Return (x, y) of the center of cell containing provided text 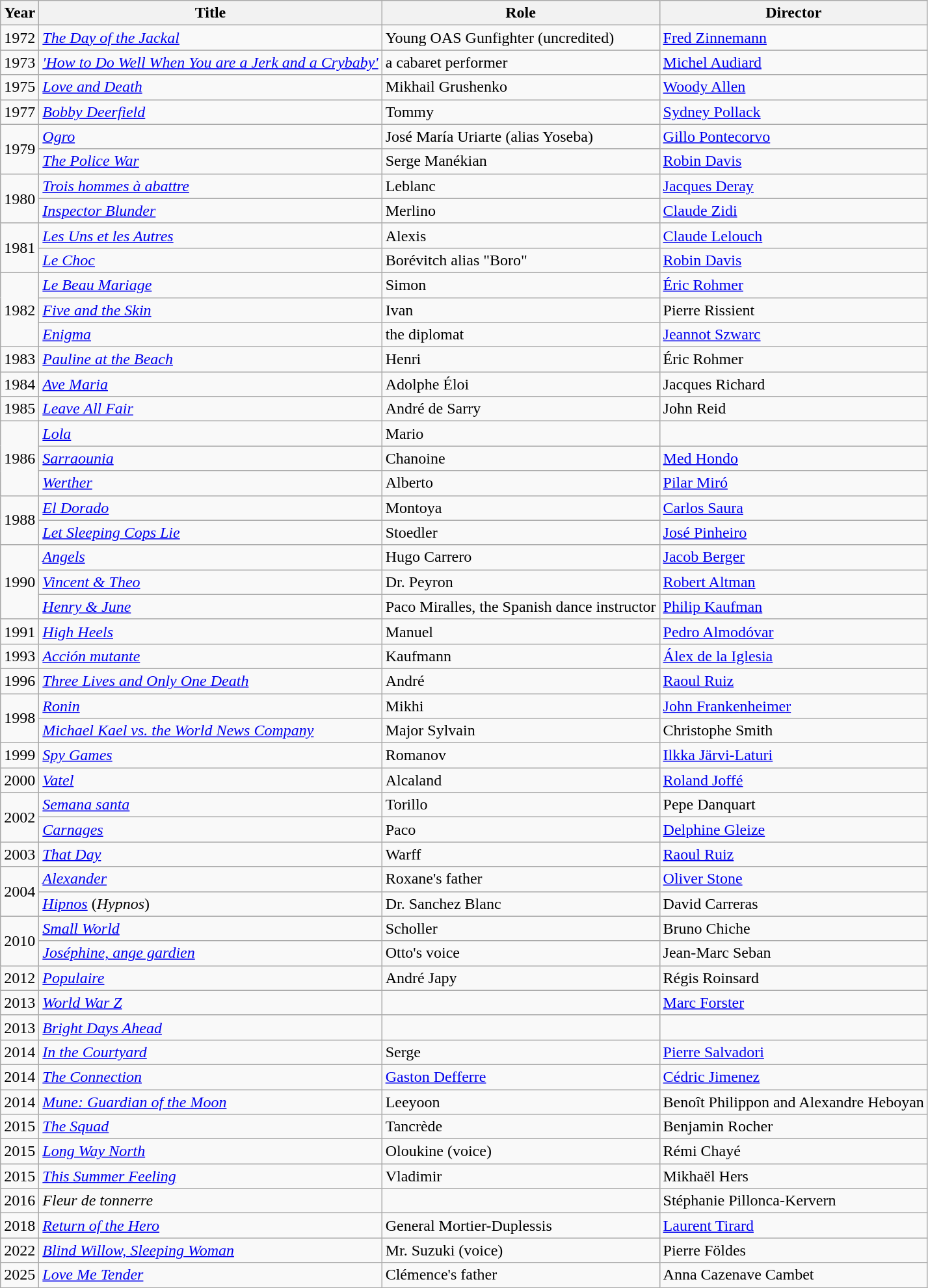
Clémence's father (520, 1275)
Anna Cazenave Cambet (793, 1275)
Lola (211, 434)
The Squad (211, 1127)
Sydney Pollack (793, 112)
Mikhaël Hers (793, 1176)
Med Hondo (793, 458)
Enigma (211, 335)
Claude Lelouch (793, 235)
Three Lives and Only One Death (211, 681)
Spy Games (211, 756)
Warff (520, 854)
Oliver Stone (793, 879)
Ave Maria (211, 384)
1973 (20, 62)
Woody Allen (793, 87)
Borévitch alias "Boro" (520, 260)
1998 (20, 718)
David Carreras (793, 904)
Dr. Peyron (520, 582)
Pauline at the Beach (211, 360)
2002 (20, 817)
Rémi Chayé (793, 1151)
The Day of the Jackal (211, 38)
Scholler (520, 928)
Mikhi (520, 705)
Long Way North (211, 1151)
Director (793, 13)
Semana santa (211, 805)
Kaufmann (520, 656)
1990 (20, 582)
2003 (20, 854)
Romanov (520, 756)
Jacques Richard (793, 384)
1983 (20, 360)
Bruno Chiche (793, 928)
Tommy (520, 112)
Hugo Carrero (520, 557)
Jean-Marc Seban (793, 953)
Henri (520, 360)
Jacques Deray (793, 186)
Major Sylvain (520, 731)
Simon (520, 285)
Vladimir (520, 1176)
Otto's voice (520, 953)
Gillo Pontecorvo (793, 137)
Jacob Berger (793, 557)
2000 (20, 780)
Blind Willow, Sleeping Woman (211, 1250)
Vincent & Theo (211, 582)
Vatel (211, 780)
Paco Miralles, the Spanish dance instructor (520, 607)
Ivan (520, 310)
Fred Zinnemann (793, 38)
Roxane's father (520, 879)
Small World (211, 928)
Delphine Gleize (793, 830)
Alexander (211, 879)
1984 (20, 384)
Fleur de tonnerre (211, 1201)
Torillo (520, 805)
Régis Roinsard (793, 978)
1996 (20, 681)
Pierre Salvadori (793, 1052)
Philip Kaufman (793, 607)
Adolphe Éloi (520, 384)
André Japy (520, 978)
Love Me Tender (211, 1275)
This Summer Feeling (211, 1176)
General Mortier-Duplessis (520, 1226)
the diplomat (520, 335)
Leblanc (520, 186)
Marc Forster (793, 1003)
Inspector Blunder (211, 211)
1988 (20, 520)
Pilar Miró (793, 483)
2022 (20, 1250)
Merlino (520, 211)
Ogro (211, 137)
High Heels (211, 631)
'How to Do Well When You are a Jerk and a Crybaby' (211, 62)
1980 (20, 198)
Year (20, 13)
Paco (520, 830)
Leave All Fair (211, 409)
Oloukine (voice) (520, 1151)
Christophe Smith (793, 731)
Mario (520, 434)
1972 (20, 38)
Carnages (211, 830)
The Connection (211, 1077)
Joséphine, ange gardien (211, 953)
Robert Altman (793, 582)
Alexis (520, 235)
World War Z (211, 1003)
Pierre Rissient (793, 310)
2012 (20, 978)
Hipnos (Hypnos) (211, 904)
John Frankenheimer (793, 705)
Serge Manékian (520, 161)
José Pinheiro (793, 532)
El Dorado (211, 508)
Jeannot Szwarc (793, 335)
Serge (520, 1052)
1981 (20, 248)
Populaire (211, 978)
1979 (20, 149)
Werther (211, 483)
1985 (20, 409)
Cédric Jimenez (793, 1077)
Acción mutante (211, 656)
Carlos Saura (793, 508)
1982 (20, 309)
Laurent Tirard (793, 1226)
José María Uriarte (alias Yoseba) (520, 137)
Ronin (211, 705)
Trois hommes à abattre (211, 186)
Mune: Guardian of the Moon (211, 1102)
Benoît Philippon and Alexandre Heboyan (793, 1102)
Mikhail Grushenko (520, 87)
Role (520, 13)
Tancrède (520, 1127)
a cabaret performer (520, 62)
Bobby Deerfield (211, 112)
1999 (20, 756)
1993 (20, 656)
Claude Zidi (793, 211)
Ilkka Järvi-Laturi (793, 756)
2018 (20, 1226)
1977 (20, 112)
2010 (20, 941)
That Day (211, 854)
Love and Death (211, 87)
1975 (20, 87)
Benjamin Rocher (793, 1127)
2016 (20, 1201)
Manuel (520, 631)
Bright Days Ahead (211, 1027)
Stoedler (520, 532)
Pierre Földes (793, 1250)
John Reid (793, 409)
André (520, 681)
Dr. Sanchez Blanc (520, 904)
Mr. Suzuki (voice) (520, 1250)
André de Sarry (520, 409)
Alcaland (520, 780)
Sarraounia (211, 458)
Gaston Defferre (520, 1077)
Alberto (520, 483)
In the Courtyard (211, 1052)
Le Choc (211, 260)
2004 (20, 891)
Five and the Skin (211, 310)
1991 (20, 631)
Pedro Almodóvar (793, 631)
Michael Kael vs. the World News Company (211, 731)
Henry & June (211, 607)
Roland Joffé (793, 780)
Return of the Hero (211, 1226)
Pepe Danquart (793, 805)
Title (211, 13)
Young OAS Gunfighter (uncredited) (520, 38)
1986 (20, 458)
Les Uns et les Autres (211, 235)
Stéphanie Pillonca-Kervern (793, 1201)
Let Sleeping Cops Lie (211, 532)
The Police War (211, 161)
Montoya (520, 508)
Angels (211, 557)
Le Beau Mariage (211, 285)
Michel Audiard (793, 62)
Leeyoon (520, 1102)
Álex de la Iglesia (793, 656)
2025 (20, 1275)
Chanoine (520, 458)
